Return the (x, y) coordinate for the center point of the cell that contains the specified text.  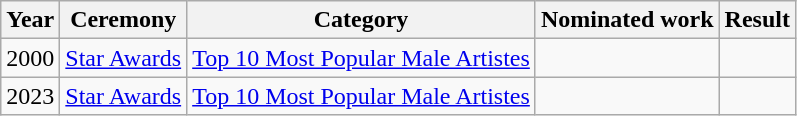
Nominated work (627, 20)
Category (362, 20)
2023 (30, 96)
2000 (30, 58)
Result (757, 20)
Ceremony (124, 20)
Year (30, 20)
